Identify which cell holds the provided text, then report its (x, y) central coordinate. 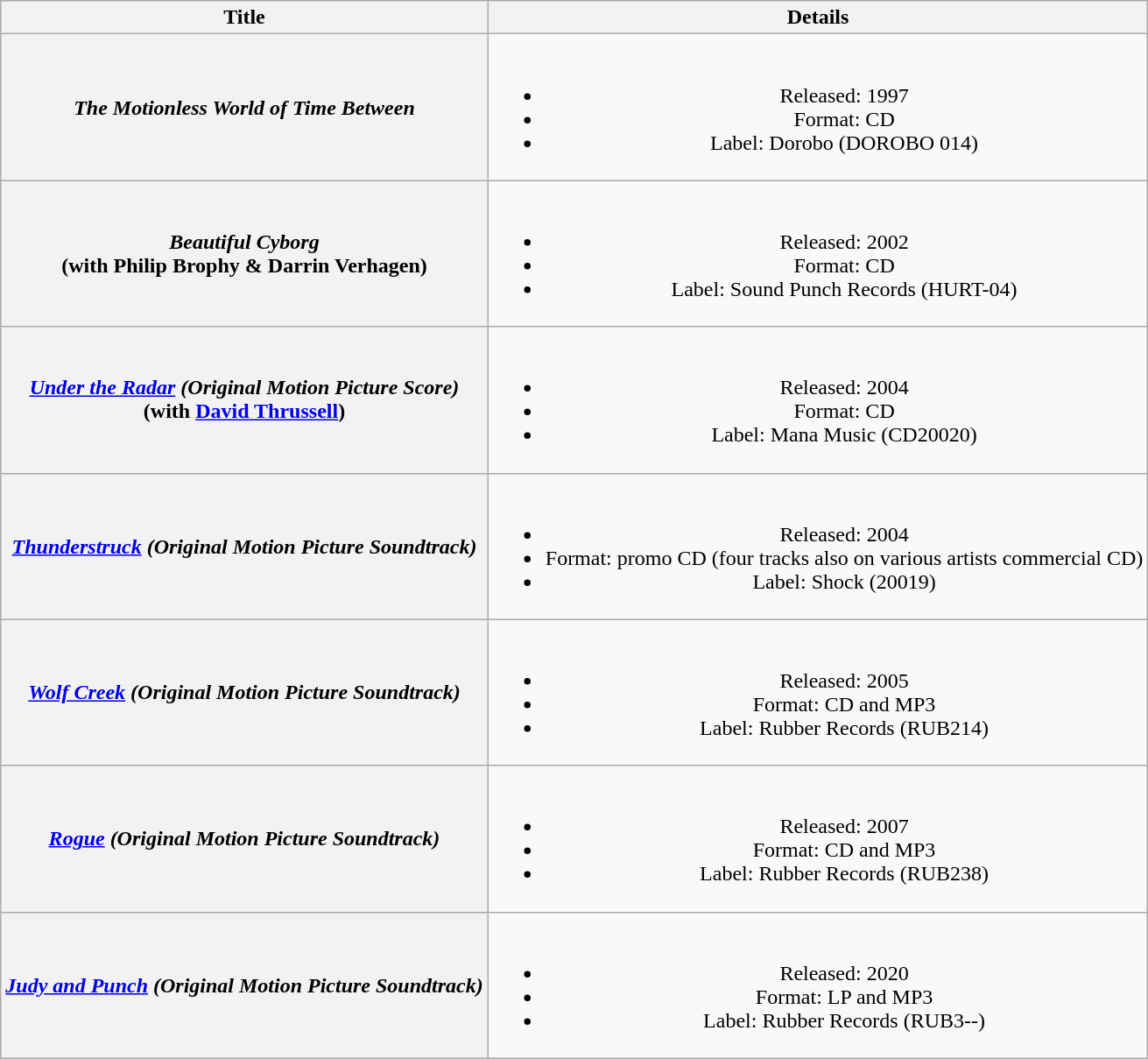
Released: 2005Format: CD and MP3Label: Rubber Records (RUB214) (818, 692)
Released: 2020Format: LP and MP3Label: Rubber Records (RUB3--) (818, 985)
Released: 2007Format: CD and MP3Label: Rubber Records (RUB238) (818, 839)
Judy and Punch (Original Motion Picture Soundtrack) (244, 985)
Released: 2002Format: CDLabel: Sound Punch Records (HURT-04) (818, 254)
Details (818, 18)
The Motionless World of Time Between (244, 107)
Rogue (Original Motion Picture Soundtrack) (244, 839)
Released: 1997Format: CDLabel: Dorobo (DOROBO 014) (818, 107)
Beautiful Cyborg (with Philip Brophy & Darrin Verhagen) (244, 254)
Title (244, 18)
Wolf Creek (Original Motion Picture Soundtrack) (244, 692)
Released: 2004Format: promo CD (four tracks also on various artists commercial CD)Label: Shock (20019) (818, 547)
Released: 2004Format: CDLabel: Mana Music (CD20020) (818, 399)
Thunderstruck (Original Motion Picture Soundtrack) (244, 547)
Under the Radar (Original Motion Picture Score) (with David Thrussell) (244, 399)
